Detect which cell encompasses the target text, then output its (x, y) center coordinate. 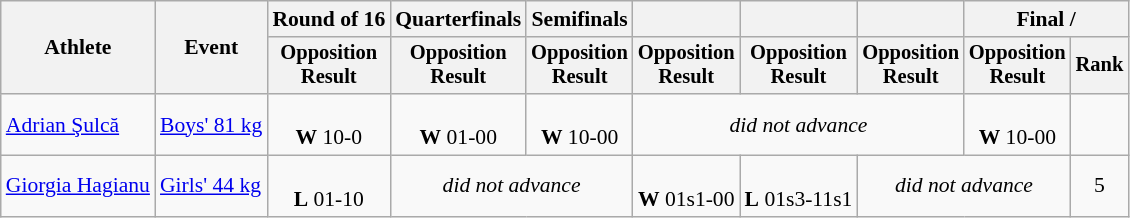
Adrian Şulcă (78, 124)
Quarterfinals (458, 19)
L 01s3-11s1 (799, 186)
Semifinals (580, 19)
W 01s1-00 (686, 186)
W 10-0 (328, 124)
Giorgia Hagianu (78, 186)
5 (1100, 186)
Girls' 44 kg (211, 186)
Round of 16 (328, 19)
Event (211, 48)
Boys' 81 kg (211, 124)
Final / (1046, 19)
Athlete (78, 48)
Rank (1100, 66)
W 01-00 (458, 124)
L 01-10 (328, 186)
